Pinpoint the cell where the given text exists, returning its (X, Y) midpoint coordinate. 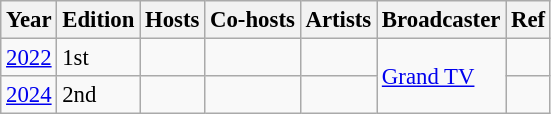
2022 (29, 58)
1st (98, 58)
Year (29, 20)
Broadcaster (442, 20)
Edition (98, 20)
Co-hosts (252, 20)
Ref (528, 20)
Hosts (172, 20)
2024 (29, 95)
Grand TV (442, 76)
2nd (98, 95)
Artists (338, 20)
